Output the [x, y] coordinate of the center of the cell containing the given text.  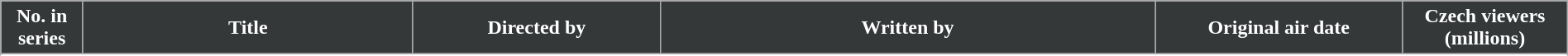
Czech viewers(millions) [1485, 28]
Written by [907, 28]
Title [248, 28]
No. inseries [42, 28]
Original air date [1279, 28]
Directed by [536, 28]
